Extract the [x, y] coordinate from the center of the cell holding the provided text.  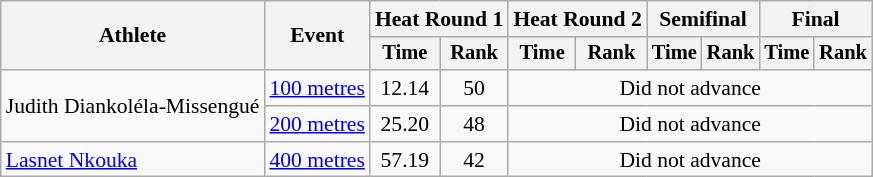
12.14 [405, 88]
Judith Diankoléla-Missengué [133, 106]
Event [316, 36]
100 metres [316, 88]
Athlete [133, 36]
50 [474, 88]
Heat Round 1 [439, 19]
Semifinal [703, 19]
25.20 [405, 124]
200 metres [316, 124]
Final [815, 19]
48 [474, 124]
Heat Round 2 [577, 19]
